Extract the [x, y] coordinate from the center of the cell holding the provided text.  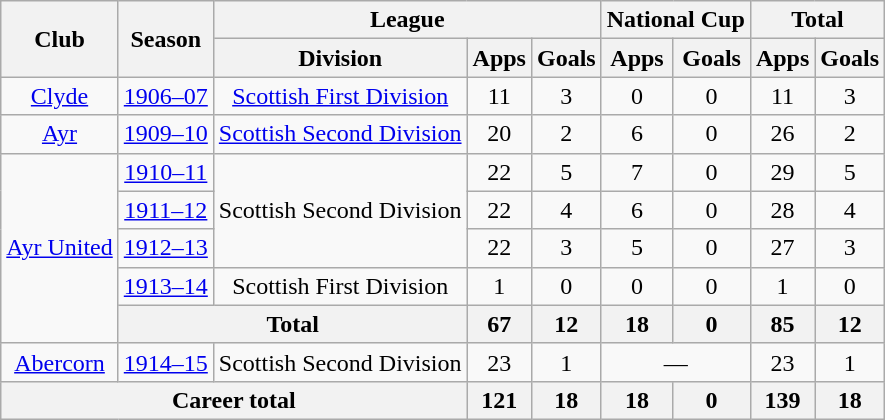
1910–11 [166, 172]
139 [782, 400]
Division [340, 58]
85 [782, 324]
20 [499, 134]
28 [782, 210]
7 [637, 172]
― [676, 362]
Club [60, 39]
Abercorn [60, 362]
67 [499, 324]
1911–12 [166, 210]
Ayr [60, 134]
Season [166, 39]
27 [782, 248]
Clyde [60, 96]
Career total [234, 400]
Ayr United [60, 248]
1913–14 [166, 286]
29 [782, 172]
1912–13 [166, 248]
1914–15 [166, 362]
1909–10 [166, 134]
121 [499, 400]
League [407, 20]
1906–07 [166, 96]
National Cup [676, 20]
26 [782, 134]
